Identify which cell holds the provided text, then report its (x, y) central coordinate. 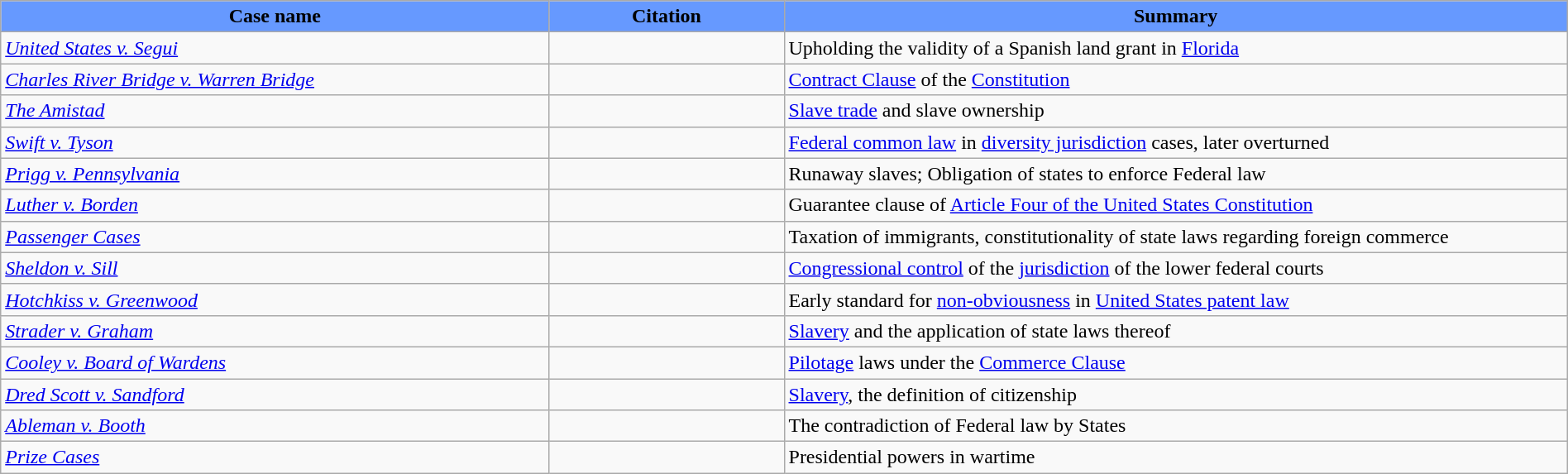
Luther v. Borden (275, 205)
Dred Scott v. Sandford (275, 395)
Slavery, the definition of citizenship (1176, 395)
Ableman v. Booth (275, 426)
Strader v. Graham (275, 331)
Citation (667, 17)
Early standard for non-obviousness in United States patent law (1176, 299)
Runaway slaves; Obligation of states to enforce Federal law (1176, 174)
Taxation of immigrants, constitutionality of state laws regarding foreign commerce (1176, 237)
Hotchkiss v. Greenwood (275, 299)
Presidential powers in wartime (1176, 457)
Upholding the validity of a Spanish land grant in Florida (1176, 48)
Pilotage laws under the Commerce Clause (1176, 362)
Prize Cases (275, 457)
Cooley v. Board of Wardens (275, 362)
Case name (275, 17)
Slave trade and slave ownership (1176, 111)
The contradiction of Federal law by States (1176, 426)
The Amistad (275, 111)
Passenger Cases (275, 237)
Sheldon v. Sill (275, 268)
Guarantee clause of Article Four of the United States Constitution (1176, 205)
Slavery and the application of state laws thereof (1176, 331)
Swift v. Tyson (275, 142)
Congressional control of the jurisdiction of the lower federal courts (1176, 268)
United States v. Segui (275, 48)
Charles River Bridge v. Warren Bridge (275, 79)
Prigg v. Pennsylvania (275, 174)
Contract Clause of the Constitution (1176, 79)
Federal common law in diversity jurisdiction cases, later overturned (1176, 142)
Summary (1176, 17)
